Return the (x, y) coordinate for the center point of the cell that contains the specified text.  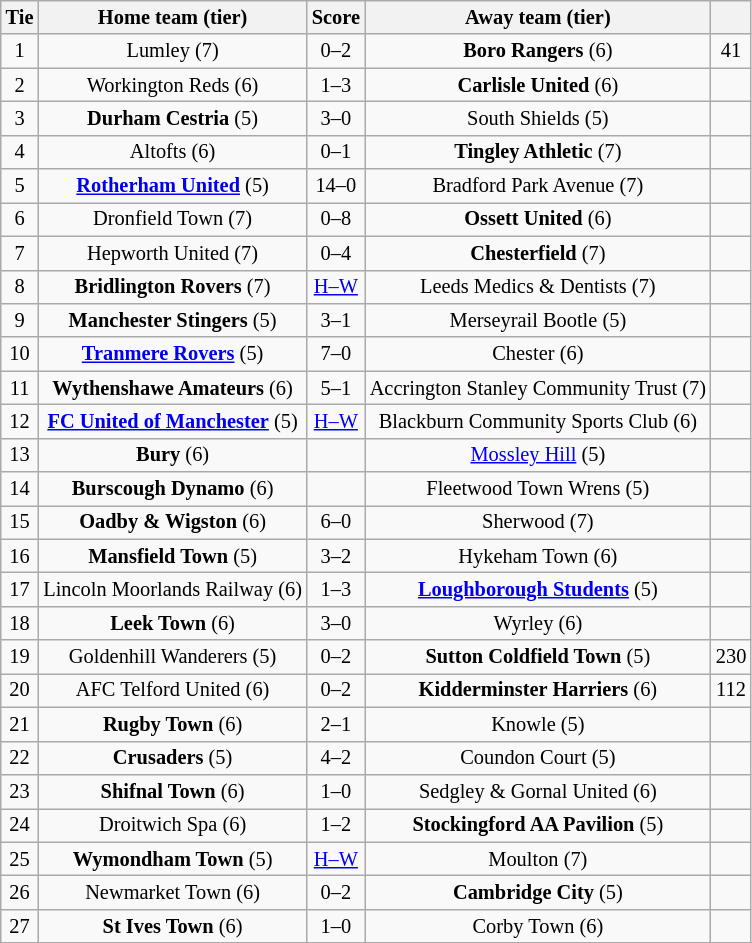
3–2 (336, 556)
22 (20, 758)
1 (20, 51)
Tie (20, 17)
Hykeham Town (6) (538, 556)
4 (20, 152)
Lumley (7) (172, 51)
6 (20, 219)
Cambridge City (5) (538, 892)
7 (20, 253)
Coundon Court (5) (538, 758)
FC United of Manchester (5) (172, 421)
20 (20, 690)
5–1 (336, 388)
Loughborough Students (5) (538, 589)
7–0 (336, 354)
26 (20, 892)
3–1 (336, 320)
Newmarket Town (6) (172, 892)
AFC Telford United (6) (172, 690)
19 (20, 657)
16 (20, 556)
Chester (6) (538, 354)
Bradford Park Avenue (7) (538, 186)
Droitwich Spa (6) (172, 825)
Moulton (7) (538, 859)
13 (20, 455)
Sedgley & Gornal United (6) (538, 791)
0–4 (336, 253)
14 (20, 489)
5 (20, 186)
Bridlington Rovers (7) (172, 287)
Stockingford AA Pavilion (5) (538, 825)
Shifnal Town (6) (172, 791)
1–2 (336, 825)
2–1 (336, 724)
10 (20, 354)
23 (20, 791)
Oadby & Wigston (6) (172, 522)
St Ives Town (6) (172, 926)
Hepworth United (7) (172, 253)
Crusaders (5) (172, 758)
Lincoln Moorlands Railway (6) (172, 589)
Leeds Medics & Dentists (7) (538, 287)
Durham Cestria (5) (172, 118)
Wyrley (6) (538, 623)
2 (20, 85)
Rugby Town (6) (172, 724)
South Shields (5) (538, 118)
Knowle (5) (538, 724)
Ossett United (6) (538, 219)
21 (20, 724)
Home team (tier) (172, 17)
Rotherham United (5) (172, 186)
Mossley Hill (5) (538, 455)
17 (20, 589)
Wymondham Town (5) (172, 859)
Fleetwood Town Wrens (5) (538, 489)
112 (731, 690)
18 (20, 623)
6–0 (336, 522)
230 (731, 657)
14–0 (336, 186)
25 (20, 859)
Away team (tier) (538, 17)
Wythenshawe Amateurs (6) (172, 388)
Accrington Stanley Community Trust (7) (538, 388)
4–2 (336, 758)
Blackburn Community Sports Club (6) (538, 421)
24 (20, 825)
Goldenhill Wanderers (5) (172, 657)
Sutton Coldfield Town (5) (538, 657)
8 (20, 287)
0–8 (336, 219)
Corby Town (6) (538, 926)
Burscough Dynamo (6) (172, 489)
0–1 (336, 152)
Tranmere Rovers (5) (172, 354)
Tingley Athletic (7) (538, 152)
12 (20, 421)
Chesterfield (7) (538, 253)
Dronfield Town (7) (172, 219)
15 (20, 522)
Workington Reds (6) (172, 85)
Bury (6) (172, 455)
Score (336, 17)
11 (20, 388)
Mansfield Town (5) (172, 556)
41 (731, 51)
Sherwood (7) (538, 522)
Merseyrail Bootle (5) (538, 320)
Boro Rangers (6) (538, 51)
27 (20, 926)
9 (20, 320)
Carlisle United (6) (538, 85)
Kidderminster Harriers (6) (538, 690)
3 (20, 118)
Leek Town (6) (172, 623)
Altofts (6) (172, 152)
Manchester Stingers (5) (172, 320)
